Extract the (X, Y) coordinate from the center of the cell holding the provided text.  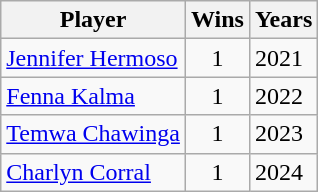
Fenna Kalma (94, 96)
2021 (283, 58)
2024 (283, 172)
2023 (283, 134)
Temwa Chawinga (94, 134)
Jennifer Hermoso (94, 58)
2022 (283, 96)
Wins (217, 20)
Years (283, 20)
Charlyn Corral (94, 172)
Player (94, 20)
